Pinpoint the cell where the given text exists, returning its [x, y] midpoint coordinate. 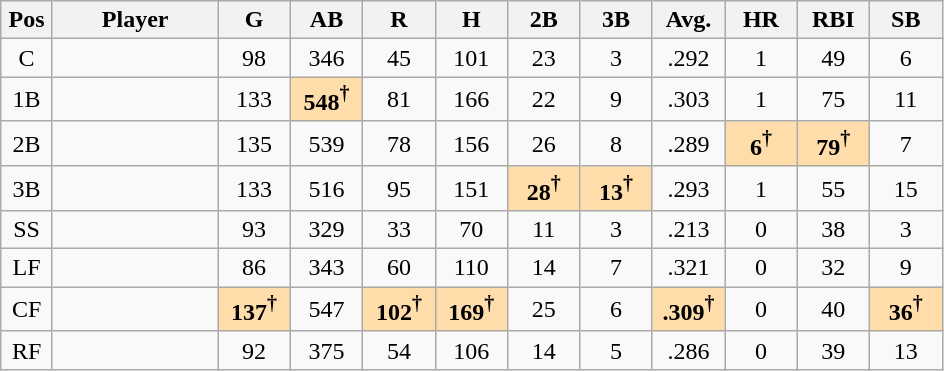
81 [399, 100]
1B [27, 100]
SS [27, 230]
45 [399, 58]
8 [616, 144]
70 [471, 230]
LF [27, 268]
RF [27, 350]
86 [254, 268]
38 [833, 230]
93 [254, 230]
135 [254, 144]
54 [399, 350]
RBI [833, 20]
547 [326, 310]
539 [326, 144]
.293 [688, 188]
G [254, 20]
15 [906, 188]
AB [326, 20]
Avg. [688, 20]
.292 [688, 58]
22 [544, 100]
40 [833, 310]
.289 [688, 144]
13 [906, 350]
101 [471, 58]
75 [833, 100]
R [399, 20]
Player [134, 20]
33 [399, 230]
78 [399, 144]
32 [833, 268]
5 [616, 350]
166 [471, 100]
39 [833, 350]
Pos [27, 20]
36† [906, 310]
.213 [688, 230]
79† [833, 144]
156 [471, 144]
23 [544, 58]
HR [761, 20]
516 [326, 188]
.303 [688, 100]
95 [399, 188]
28† [544, 188]
548† [326, 100]
.286 [688, 350]
6† [761, 144]
60 [399, 268]
343 [326, 268]
98 [254, 58]
375 [326, 350]
.321 [688, 268]
26 [544, 144]
137† [254, 310]
169† [471, 310]
110 [471, 268]
CF [27, 310]
346 [326, 58]
55 [833, 188]
329 [326, 230]
H [471, 20]
106 [471, 350]
25 [544, 310]
102† [399, 310]
151 [471, 188]
.309† [688, 310]
13† [616, 188]
C [27, 58]
92 [254, 350]
49 [833, 58]
SB [906, 20]
